Return the [X, Y] coordinate for the center point of the cell that contains the specified text.  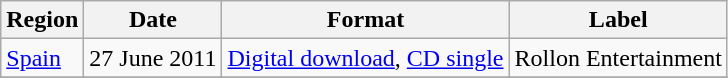
Spain [42, 58]
Rollon Entertainment [618, 58]
Format [366, 20]
Label [618, 20]
Digital download, CD single [366, 58]
27 June 2011 [153, 58]
Date [153, 20]
Region [42, 20]
